Output the [X, Y] coordinate of the center of the cell containing the given text.  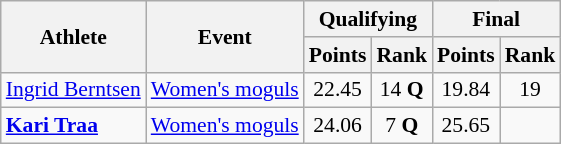
24.06 [338, 126]
Event [225, 36]
Athlete [74, 36]
19 [530, 90]
7 Q [402, 126]
Final [496, 19]
Kari Traa [74, 126]
19.84 [466, 90]
25.65 [466, 126]
22.45 [338, 90]
14 Q [402, 90]
Ingrid Berntsen [74, 90]
Qualifying [368, 19]
